Pinpoint the cell where the given text exists, returning its (x, y) midpoint coordinate. 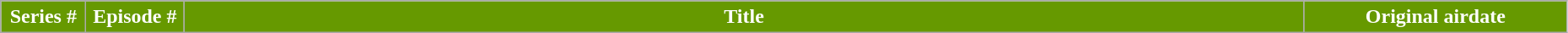
Series # (44, 17)
Original airdate (1436, 17)
Episode # (135, 17)
Title (744, 17)
